Find where the given text appears and provide that cell's center as [x, y] coordinate. 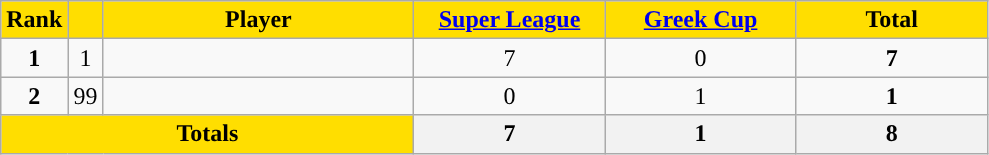
8 [892, 134]
Total [892, 20]
Player [258, 20]
Super League [510, 20]
Totals [208, 134]
2 [34, 96]
99 [86, 96]
Greek Cup [700, 20]
Rank [34, 20]
